Search for the cell housing the specified text and yield its [X, Y] center coordinate. 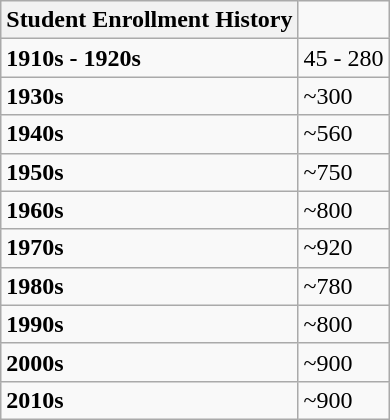
~560 [344, 134]
45 - 280 [344, 58]
1910s - 1920s [150, 58]
2000s [150, 362]
Student Enrollment History [150, 20]
1990s [150, 324]
1940s [150, 134]
~780 [344, 286]
~750 [344, 172]
1980s [150, 286]
1950s [150, 172]
~920 [344, 248]
2010s [150, 400]
1960s [150, 210]
~300 [344, 96]
1970s [150, 248]
1930s [150, 96]
